Extract the (x, y) coordinate from the center of the cell holding the provided text.  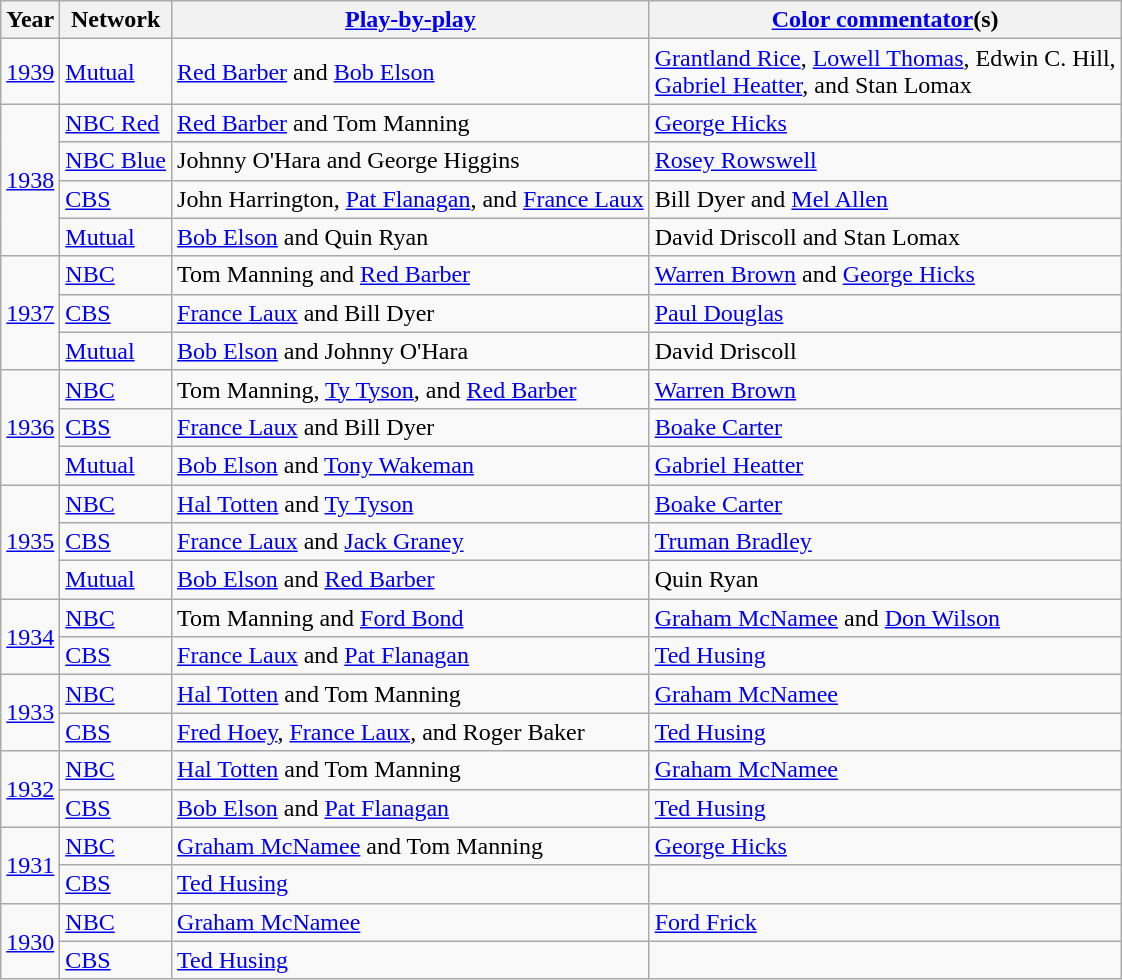
1932 (30, 789)
Play-by-play (411, 20)
Hal Totten and Ty Tyson (411, 503)
Tom Manning, Ty Tyson, and Red Barber (411, 389)
Tom Manning and Ford Bond (411, 618)
Color commentator(s) (885, 20)
NBC Red (116, 123)
1930 (30, 941)
Gabriel Heatter (885, 465)
Bob Elson and Quin Ryan (411, 237)
NBC Blue (116, 161)
France Laux and Pat Flanagan (411, 656)
Red Barber and Tom Manning (411, 123)
Ford Frick (885, 922)
David Driscoll and Stan Lomax (885, 237)
1931 (30, 865)
1934 (30, 637)
Quin Ryan (885, 580)
John Harrington, Pat Flanagan, and France Laux (411, 199)
Warren Brown and George Hicks (885, 275)
Graham McNamee and Don Wilson (885, 618)
Bob Elson and Johnny O'Hara (411, 351)
Paul Douglas (885, 313)
Fred Hoey, France Laux, and Roger Baker (411, 732)
1937 (30, 313)
Bill Dyer and Mel Allen (885, 199)
Rosey Rowswell (885, 161)
1933 (30, 713)
Bob Elson and Tony Wakeman (411, 465)
Grantland Rice, Lowell Thomas, Edwin C. Hill,Gabriel Heatter, and Stan Lomax (885, 72)
1939 (30, 72)
Year (30, 20)
Tom Manning and Red Barber (411, 275)
Bob Elson and Pat Flanagan (411, 808)
David Driscoll (885, 351)
Network (116, 20)
Red Barber and Bob Elson (411, 72)
France Laux and Jack Graney (411, 542)
1935 (30, 541)
Truman Bradley (885, 542)
1938 (30, 180)
1936 (30, 427)
Warren Brown (885, 389)
Graham McNamee and Tom Manning (411, 846)
Bob Elson and Red Barber (411, 580)
Johnny O'Hara and George Higgins (411, 161)
